Return (x, y) of the center of cell containing provided text 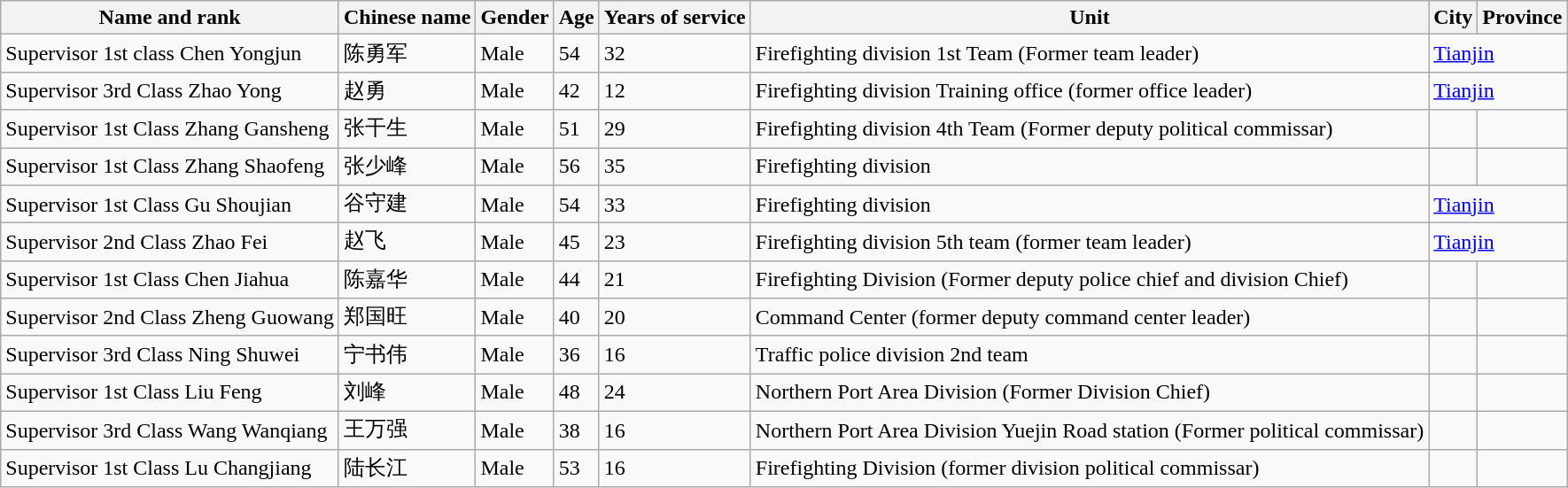
Name and rank (170, 18)
Firefighting division Training office (former office leader) (1090, 90)
赵飞 (407, 243)
Supervisor 1st Class Gu Shoujian (170, 204)
35 (675, 167)
44 (576, 280)
45 (576, 243)
Firefighting division 5th team (former team leader) (1090, 243)
38 (576, 430)
Firefighting division 4th Team (Former deputy political commissar) (1090, 129)
陆长江 (407, 468)
Firefighting Division (Former deputy police chief and division Chief) (1090, 280)
33 (675, 204)
Supervisor 2nd Class Zheng Guowang (170, 317)
40 (576, 317)
21 (675, 280)
Command Center (former deputy command center leader) (1090, 317)
张少峰 (407, 167)
Unit (1090, 18)
Supervisor 1st class Chen Yongjun (170, 53)
Firefighting Division (former division political commissar) (1090, 468)
Supervisor 1st Class Zhang Gansheng (170, 129)
陈勇军 (407, 53)
Northern Port Area Division Yuejin Road station (Former political commissar) (1090, 430)
Supervisor 1st Class Chen Jiahua (170, 280)
Supervisor 3rd Class Wang Wanqiang (170, 430)
Supervisor 2nd Class Zhao Fei (170, 243)
24 (675, 393)
赵勇 (407, 90)
56 (576, 167)
刘峰 (407, 393)
City (1453, 18)
Province (1522, 18)
Supervisor 1st Class Liu Feng (170, 393)
12 (675, 90)
Years of service (675, 18)
Supervisor 3rd Class Zhao Yong (170, 90)
Supervisor 1st Class Zhang Shaofeng (170, 167)
Age (576, 18)
Supervisor 3rd Class Ning Shuwei (170, 354)
48 (576, 393)
谷守建 (407, 204)
20 (675, 317)
23 (675, 243)
42 (576, 90)
Supervisor 1st Class Lu Changjiang (170, 468)
36 (576, 354)
Chinese name (407, 18)
53 (576, 468)
Gender (515, 18)
Northern Port Area Division (Former Division Chief) (1090, 393)
宁书伟 (407, 354)
王万强 (407, 430)
陈嘉华 (407, 280)
Firefighting division 1st Team (Former team leader) (1090, 53)
29 (675, 129)
郑国旺 (407, 317)
32 (675, 53)
张干生 (407, 129)
51 (576, 129)
Traffic police division 2nd team (1090, 354)
